Find where the given text appears and provide that cell's center as (X, Y) coordinate. 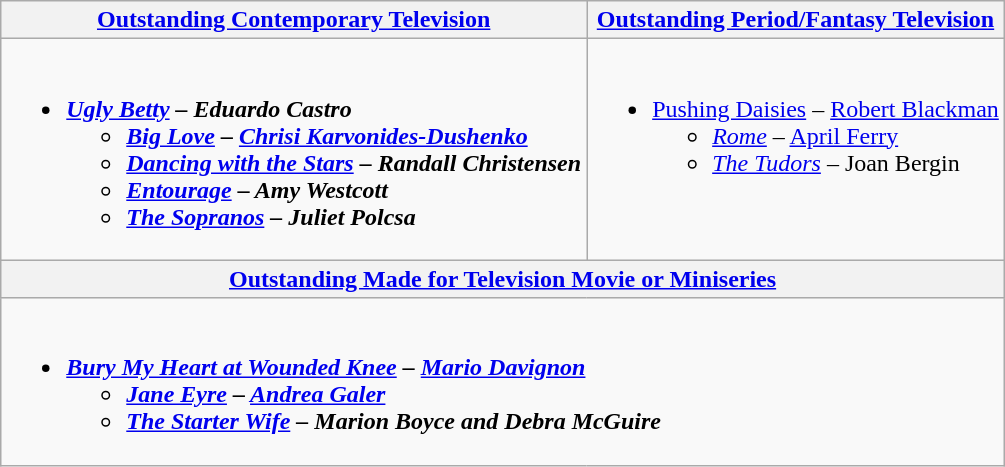
Outstanding Made for Television Movie or Miniseries (503, 279)
Outstanding Period/Fantasy Television (796, 20)
Pushing Daisies – Robert BlackmanRome – April FerryThe Tudors – Joan Bergin (796, 150)
Bury My Heart at Wounded Knee – Mario DavignonJane Eyre – Andrea GalerThe Starter Wife – Marion Boyce and Debra McGuire (503, 382)
Outstanding Contemporary Television (294, 20)
